Search for the cell housing the specified text and yield its (X, Y) center coordinate. 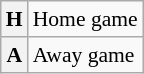
Away game (86, 55)
H (14, 19)
Home game (86, 19)
A (14, 55)
